Capture the cell that displays the provided text and extract its [X, Y] central coordinate. 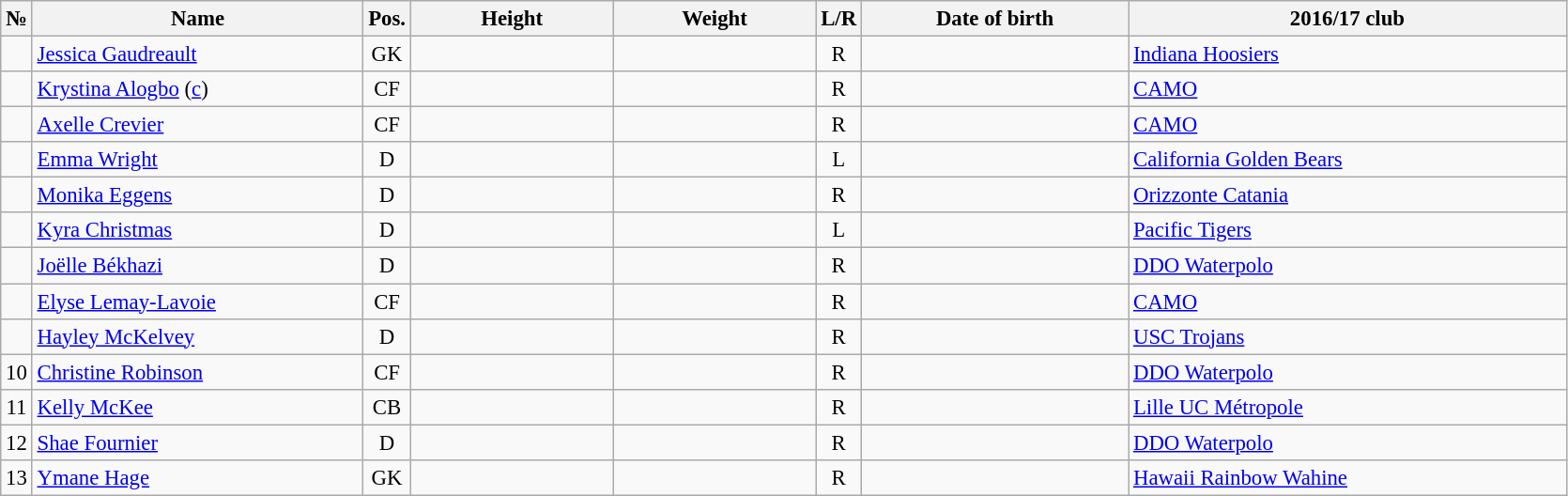
Monika Eggens [197, 195]
Pos. [387, 19]
2016/17 club [1348, 19]
Elyse Lemay-Lavoie [197, 302]
Hawaii Rainbow Wahine [1348, 478]
13 [17, 478]
Pacific Tigers [1348, 230]
Christine Robinson [197, 372]
Kelly McKee [197, 407]
Shae Fournier [197, 442]
11 [17, 407]
Emma Wright [197, 160]
USC Trojans [1348, 336]
Date of birth [994, 19]
Ymane Hage [197, 478]
№ [17, 19]
10 [17, 372]
CB [387, 407]
12 [17, 442]
L/R [839, 19]
Jessica Gaudreault [197, 54]
Weight [715, 19]
Name [197, 19]
Joëlle Békhazi [197, 266]
Hayley McKelvey [197, 336]
Lille UC Métropole [1348, 407]
Kyra Christmas [197, 230]
Height [512, 19]
California Golden Bears [1348, 160]
Krystina Alogbo (c) [197, 89]
Orizzonte Catania [1348, 195]
Indiana Hoosiers [1348, 54]
Axelle Crevier [197, 125]
